Return the [x, y] coordinate for the center point of the cell that contains the specified text.  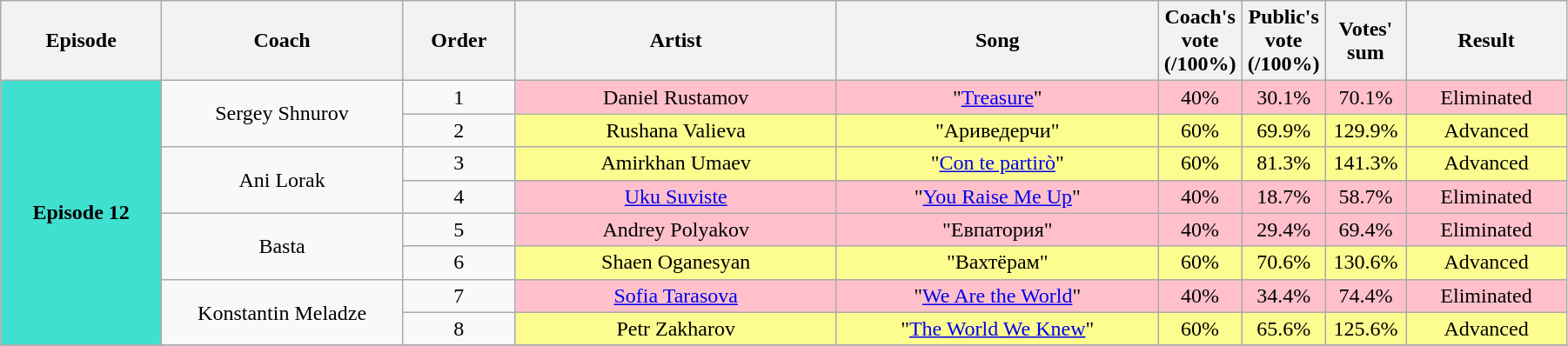
Sergey Shnurov [282, 114]
6 [459, 263]
5 [459, 230]
129.9% [1365, 130]
Konstantin Meladze [282, 312]
65.6% [1283, 329]
"Treasure" [997, 97]
"The World We Knew" [997, 329]
7 [459, 296]
"Con te partirò" [997, 163]
Shaen Oganesyan [676, 263]
Basta [282, 246]
Result [1486, 41]
1 [459, 97]
70.6% [1283, 263]
34.4% [1283, 296]
81.3% [1283, 163]
Episode 12 [82, 213]
Coach [282, 41]
29.4% [1283, 230]
Uku Suviste [676, 196]
"Вахтёрам" [997, 263]
69.4% [1365, 230]
Episode [82, 41]
Amirkhan Umaev [676, 163]
18.7% [1283, 196]
4 [459, 196]
Petr Zakharov [676, 329]
Votes' sum [1365, 41]
Sofia Tarasova [676, 296]
69.9% [1283, 130]
"Ариведерчи" [997, 130]
"We Are the World" [997, 296]
Ani Lorak [282, 180]
125.6% [1365, 329]
Andrey Polyakov [676, 230]
2 [459, 130]
8 [459, 329]
Coach's vote (/100%) [1200, 41]
"You Raise Me Up" [997, 196]
Daniel Rustamov [676, 97]
Order [459, 41]
3 [459, 163]
Song [997, 41]
Artist [676, 41]
Public's vote (/100%) [1283, 41]
70.1% [1365, 97]
30.1% [1283, 97]
58.7% [1365, 196]
141.3% [1365, 163]
74.4% [1365, 296]
130.6% [1365, 263]
Rushana Valieva [676, 130]
"Евпатория" [997, 230]
